Find where the given text appears and provide that cell's center as [x, y] coordinate. 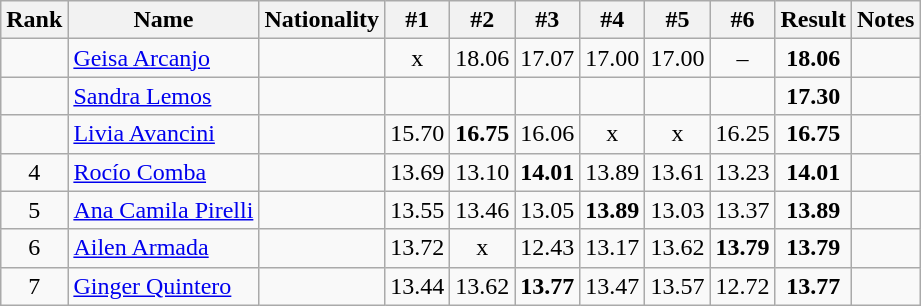
13.05 [548, 210]
13.69 [418, 172]
13.10 [482, 172]
13.23 [742, 172]
6 [34, 248]
7 [34, 286]
13.17 [612, 248]
16.25 [742, 134]
#1 [418, 20]
13.44 [418, 286]
Geisa Arcanjo [164, 58]
13.03 [678, 210]
13.46 [482, 210]
Rank [34, 20]
Ana Camila Pirelli [164, 210]
Sandra Lemos [164, 96]
Nationality [322, 20]
13.72 [418, 248]
Livia Avancini [164, 134]
4 [34, 172]
Ginger Quintero [164, 286]
13.55 [418, 210]
16.06 [548, 134]
Name [164, 20]
Rocío Comba [164, 172]
#4 [612, 20]
Notes [885, 20]
– [742, 58]
#2 [482, 20]
#3 [548, 20]
5 [34, 210]
13.37 [742, 210]
13.57 [678, 286]
#6 [742, 20]
13.61 [678, 172]
12.72 [742, 286]
12.43 [548, 248]
13.47 [612, 286]
#5 [678, 20]
17.30 [813, 96]
15.70 [418, 134]
Result [813, 20]
17.07 [548, 58]
Ailen Armada [164, 248]
